Determine the (x, y) coordinate at the center of the cell enclosing the given text.  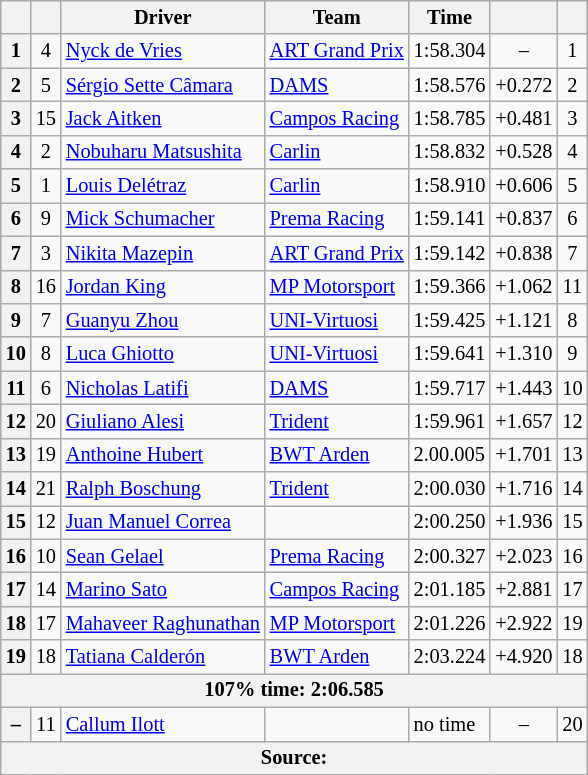
+2.023 (524, 556)
Louis Delétraz (163, 186)
Sérgio Sette Câmara (163, 85)
2.00.005 (450, 455)
Marino Sato (163, 589)
1:59.141 (450, 219)
Jordan King (163, 287)
1:59.641 (450, 354)
Nicholas Latifi (163, 388)
+1.716 (524, 489)
1:58.304 (450, 51)
+0.528 (524, 152)
+1.443 (524, 388)
+0.606 (524, 186)
1:59.425 (450, 320)
Tatiana Calderón (163, 657)
2:03.224 (450, 657)
Giuliano Alesi (163, 421)
Source: (294, 758)
1:58.832 (450, 152)
+0.481 (524, 118)
+1.936 (524, 522)
2:01.185 (450, 589)
Guanyu Zhou (163, 320)
Time (450, 17)
Team (337, 17)
no time (450, 724)
Ralph Boschung (163, 489)
Luca Ghiotto (163, 354)
1:59.366 (450, 287)
1:59.961 (450, 421)
1:59.717 (450, 388)
Juan Manuel Correa (163, 522)
+0.837 (524, 219)
Driver (163, 17)
Nyck de Vries (163, 51)
1:58.785 (450, 118)
+0.272 (524, 85)
1:58.910 (450, 186)
2:01.226 (450, 623)
Nobuharu Matsushita (163, 152)
+1.121 (524, 320)
2:00.030 (450, 489)
Anthoine Hubert (163, 455)
Sean Gelael (163, 556)
+0.838 (524, 253)
Mick Schumacher (163, 219)
2:00.250 (450, 522)
+1.701 (524, 455)
Callum Ilott (163, 724)
+2.881 (524, 589)
+2.922 (524, 623)
+1.657 (524, 421)
+4.920 (524, 657)
1:58.576 (450, 85)
Jack Aitken (163, 118)
Nikita Mazepin (163, 253)
107% time: 2:06.585 (294, 690)
+1.062 (524, 287)
21 (46, 489)
Mahaveer Raghunathan (163, 623)
1:59.142 (450, 253)
+1.310 (524, 354)
2:00.327 (450, 556)
